Provide the [x, y] coordinate of the cell's center where the given text is located.  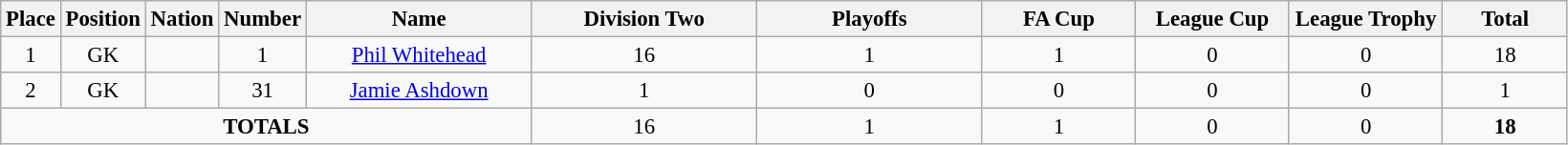
31 [263, 91]
TOTALS [266, 127]
Position [103, 19]
Total [1505, 19]
FA Cup [1059, 19]
2 [31, 91]
League Cup [1212, 19]
Name [419, 19]
Division Two [644, 19]
Nation [182, 19]
League Trophy [1365, 19]
Number [263, 19]
Playoffs [870, 19]
Place [31, 19]
Phil Whitehead [419, 55]
Jamie Ashdown [419, 91]
